Output the (X, Y) coordinate of the center of the cell containing the given text.  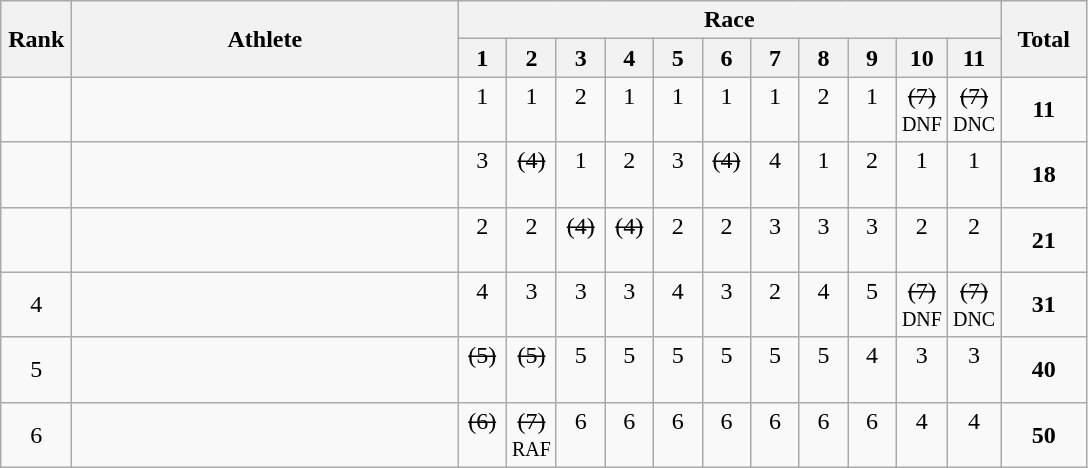
Rank (36, 39)
Total (1044, 39)
8 (824, 58)
18 (1044, 174)
31 (1044, 304)
40 (1044, 370)
Athlete (265, 39)
9 (872, 58)
21 (1044, 240)
50 (1044, 434)
Race (730, 20)
10 (922, 58)
7 (776, 58)
(6) (482, 434)
(7)RAF (531, 434)
